Scan for the cell matching the given text and deliver its [x, y] coordinate at center. 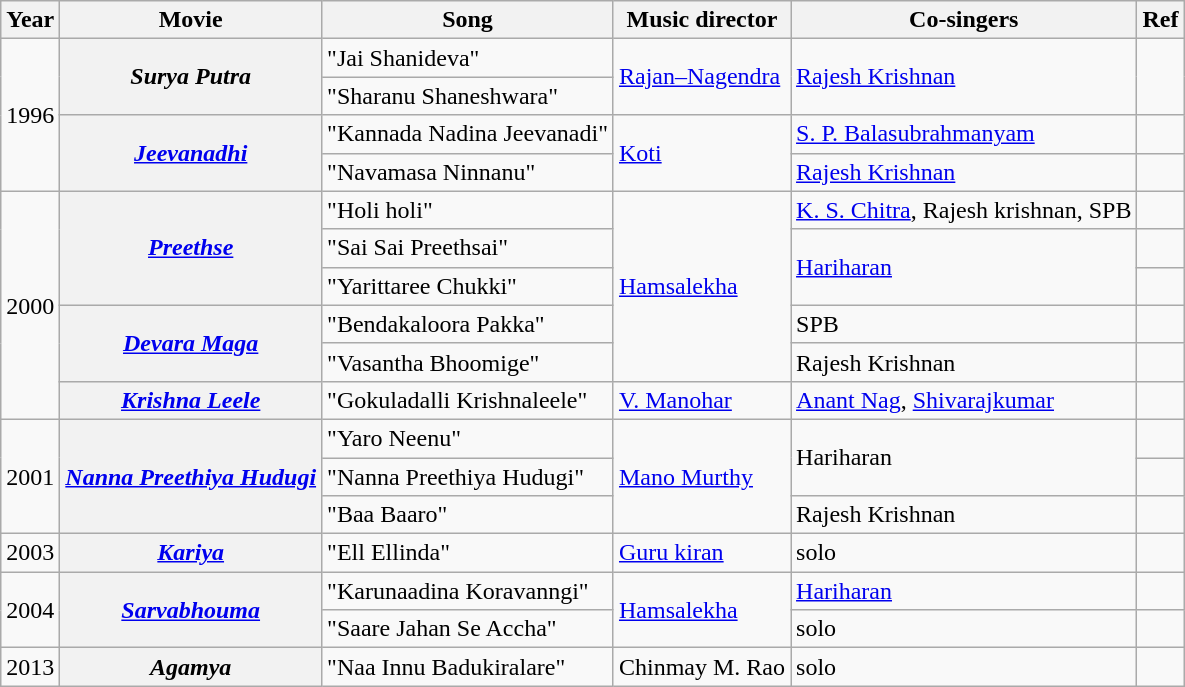
Song [468, 20]
Preethse [191, 248]
Chinmay M. Rao [702, 667]
Jeevanadhi [191, 153]
Co-singers [964, 20]
Sarvabhouma [191, 610]
2013 [30, 667]
Anant Nag, Shivarajkumar [964, 400]
Guru kiran [702, 553]
Year [30, 20]
1996 [30, 115]
"Yaro Neenu" [468, 438]
Surya Putra [191, 77]
"Sai Sai Preethsai" [468, 248]
Krishna Leele [191, 400]
Agamya [191, 667]
2003 [30, 553]
"Holi holi" [468, 210]
"Ell Ellinda" [468, 553]
"Sharanu Shaneshwara" [468, 96]
"Jai Shanideva" [468, 58]
"Kannada Nadina Jeevanadi" [468, 134]
Koti [702, 153]
S. P. Balasubrahmanyam [964, 134]
Movie [191, 20]
"Yarittaree Chukki" [468, 286]
"Bendakaloora Pakka" [468, 324]
Music director [702, 20]
Mano Murthy [702, 476]
2001 [30, 476]
"Karunaadina Koravanngi" [468, 591]
"Gokuladalli Krishnaleele" [468, 400]
V. Manohar [702, 400]
"Naa Innu Badukiralare" [468, 667]
Kariya [191, 553]
"Vasantha Bhoomige" [468, 362]
"Nanna Preethiya Hudugi" [468, 477]
"Baa Baaro" [468, 515]
"Navamasa Ninnanu" [468, 172]
Nanna Preethiya Hudugi [191, 476]
"Saare Jahan Se Accha" [468, 629]
K. S. Chitra, Rajesh krishnan, SPB [964, 210]
2004 [30, 610]
Rajan–Nagendra [702, 77]
2000 [30, 305]
Devara Maga [191, 343]
SPB [964, 324]
Ref [1160, 20]
